Provide the [X, Y] coordinate of the cell's center where the given text is located.  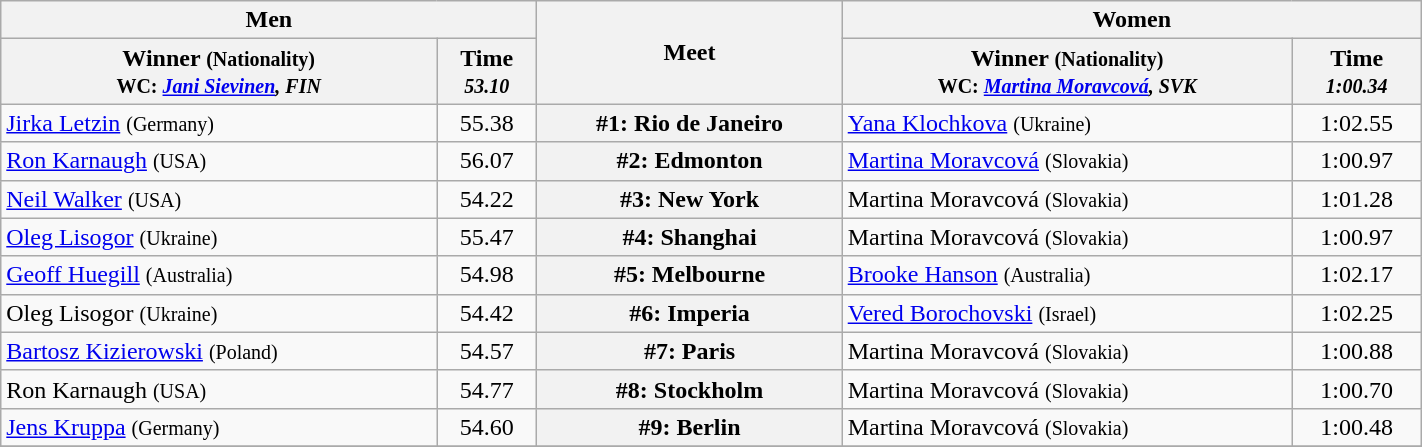
54.77 [487, 389]
#5: Melbourne [690, 275]
Men [269, 20]
#8: Stockholm [690, 389]
1:02.17 [1356, 275]
#2: Edmonton [690, 161]
55.38 [487, 123]
Jens Kruppa (Germany) [219, 427]
Jirka Letzin (Germany) [219, 123]
Time 53.10 [487, 72]
54.57 [487, 351]
1:00.88 [1356, 351]
1:02.55 [1356, 123]
55.47 [487, 237]
Bartosz Kizierowski (Poland) [219, 351]
#1: Rio de Janeiro [690, 123]
1:00.48 [1356, 427]
#7: Paris [690, 351]
Winner (Nationality) WC: Martina Moravcová, SVK [1067, 72]
#9: Berlin [690, 427]
Geoff Huegill (Australia) [219, 275]
#4: Shanghai [690, 237]
Vered Borochovski (Israel) [1067, 313]
56.07 [487, 161]
#3: New York [690, 199]
Yana Klochkova (Ukraine) [1067, 123]
Women [1132, 20]
Meet [690, 52]
Neil Walker (USA) [219, 199]
Brooke Hanson (Australia) [1067, 275]
1:00.70 [1356, 389]
Time 1:00.34 [1356, 72]
1:02.25 [1356, 313]
54.98 [487, 275]
#6: Imperia [690, 313]
1:01.28 [1356, 199]
54.60 [487, 427]
54.42 [487, 313]
Winner (Nationality) WC: Jani Sievinen, FIN [219, 72]
54.22 [487, 199]
